Return the [x, y] coordinate for the center point of the cell that contains the specified text.  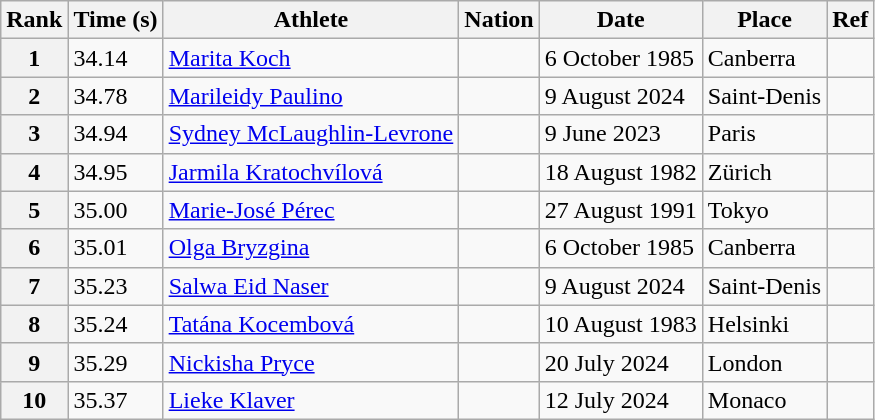
2 [34, 96]
Marita Koch [311, 58]
Athlete [311, 20]
35.24 [116, 324]
6 [34, 248]
Salwa Eid Naser [311, 286]
Nickisha Pryce [311, 362]
Helsinki [764, 324]
Tatána Kocembová [311, 324]
Marileidy Paulino [311, 96]
Olga Bryzgina [311, 248]
34.14 [116, 58]
Lieke Klaver [311, 400]
18 August 1982 [620, 172]
Monaco [764, 400]
Nation [499, 20]
34.95 [116, 172]
10 [34, 400]
9 [34, 362]
Ref [850, 20]
27 August 1991 [620, 210]
Rank [34, 20]
Paris [764, 134]
12 July 2024 [620, 400]
35.29 [116, 362]
4 [34, 172]
Sydney McLaughlin-Levrone [311, 134]
3 [34, 134]
Jarmila Kratochvílová [311, 172]
5 [34, 210]
34.94 [116, 134]
Zürich [764, 172]
Time (s) [116, 20]
9 June 2023 [620, 134]
8 [34, 324]
Place [764, 20]
35.00 [116, 210]
Date [620, 20]
35.01 [116, 248]
7 [34, 286]
London [764, 362]
35.37 [116, 400]
34.78 [116, 96]
35.23 [116, 286]
20 July 2024 [620, 362]
Tokyo [764, 210]
Marie-José Pérec [311, 210]
1 [34, 58]
10 August 1983 [620, 324]
